Detect which cell encompasses the target text, then output its [x, y] center coordinate. 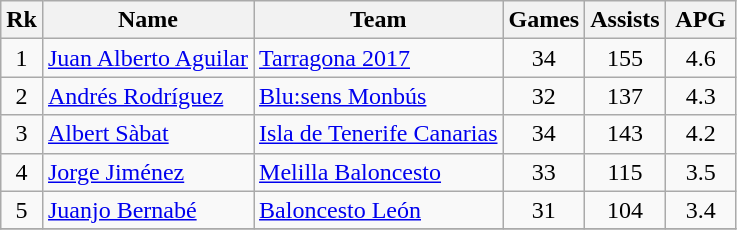
4.6 [700, 58]
Isla de Tenerife Canarias [378, 134]
Baloncesto León [378, 210]
Name [148, 20]
Jorge Jiménez [148, 172]
4.2 [700, 134]
3.5 [700, 172]
1 [22, 58]
3.4 [700, 210]
Juanjo Bernabé [148, 210]
143 [625, 134]
115 [625, 172]
Assists [625, 20]
APG [700, 20]
Tarragona 2017 [378, 58]
137 [625, 96]
155 [625, 58]
5 [22, 210]
2 [22, 96]
31 [544, 210]
Team [378, 20]
Rk [22, 20]
Blu:sens Monbús [378, 96]
Juan Alberto Aguilar [148, 58]
Games [544, 20]
32 [544, 96]
4 [22, 172]
4.3 [700, 96]
3 [22, 134]
Melilla Baloncesto [378, 172]
33 [544, 172]
Andrés Rodríguez [148, 96]
104 [625, 210]
Albert Sàbat [148, 134]
